Locate the cell with the specified text and output its [X, Y] center coordinate. 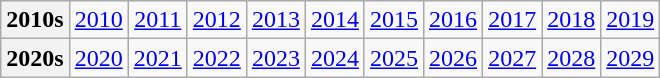
2019 [630, 20]
2014 [334, 20]
2010 [98, 20]
2022 [216, 58]
2025 [394, 58]
2012 [216, 20]
2024 [334, 58]
2020 [98, 58]
2015 [394, 20]
2013 [276, 20]
2010s [35, 20]
2017 [512, 20]
2026 [454, 58]
2028 [572, 58]
2023 [276, 58]
2021 [158, 58]
2027 [512, 58]
2029 [630, 58]
2020s [35, 58]
2016 [454, 20]
2011 [158, 20]
2018 [572, 20]
